Find where the given text appears and provide that cell's center as (X, Y) coordinate. 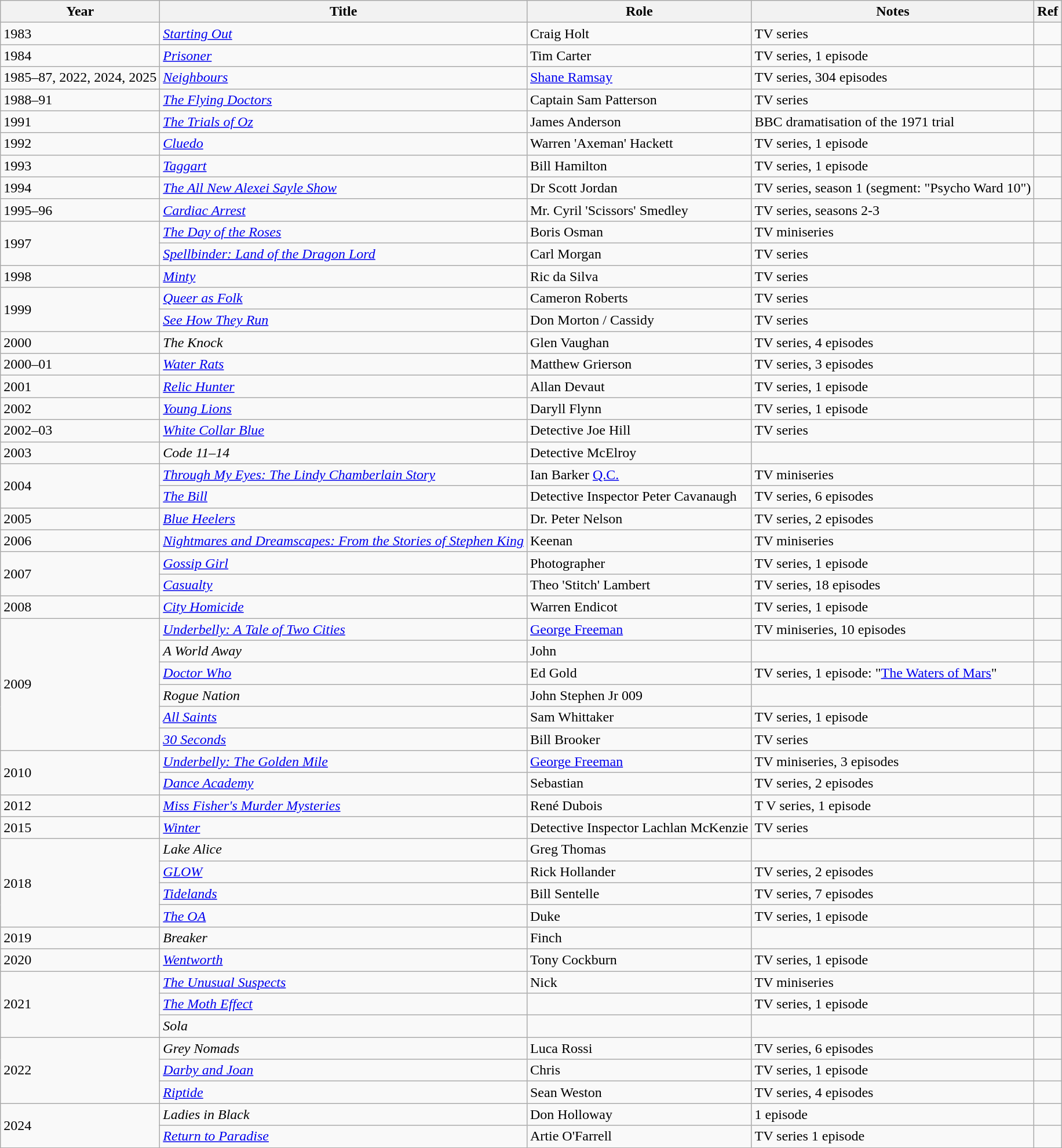
Young Lions (344, 409)
The Knock (344, 342)
Theo 'Stitch' Lambert (639, 585)
Neighbours (344, 78)
2006 (80, 541)
White Collar Blue (344, 431)
Year (80, 12)
Rick Hollander (639, 872)
Darby and Joan (344, 1070)
2001 (80, 387)
Sam Whittaker (639, 717)
Glen Vaughan (639, 342)
Riptide (344, 1092)
Spellbinder: Land of the Dragon Lord (344, 254)
2010 (80, 772)
Rogue Nation (344, 695)
The Day of the Roses (344, 232)
Sebastian (639, 783)
Code 11–14 (344, 453)
Luca Rossi (639, 1048)
Bill Sentelle (639, 894)
The Moth Effect (344, 1004)
Detective McElroy (639, 453)
Role (639, 12)
TV miniseries, 3 episodes (893, 761)
A World Away (344, 651)
2004 (80, 486)
30 Seconds (344, 739)
Notes (893, 12)
1998 (80, 276)
1983 (80, 34)
Minty (344, 276)
Underbelly: The Golden Mile (344, 761)
City Homicide (344, 607)
Ref (1048, 12)
Water Rats (344, 365)
TV series 1 episode (893, 1136)
Prisoner (344, 56)
BBC dramatisation of the 1971 trial (893, 122)
Finch (639, 938)
TV series, season 1 (segment: "Psycho Ward 10") (893, 188)
Dr. Peter Nelson (639, 519)
Tim Carter (639, 56)
Winter (344, 828)
Cardiac Arrest (344, 210)
Title (344, 12)
1 episode (893, 1114)
1994 (80, 188)
Chris (639, 1070)
1988–91 (80, 100)
2018 (80, 883)
Captain Sam Patterson (639, 100)
TV series, 1 episode: "The Waters of Mars" (893, 673)
1992 (80, 144)
2021 (80, 1004)
2003 (80, 453)
1993 (80, 166)
2020 (80, 960)
Dr Scott Jordan (639, 188)
Bill Hamilton (639, 166)
2008 (80, 607)
All Saints (344, 717)
Carl Morgan (639, 254)
Ed Gold (639, 673)
John Stephen Jr 009 (639, 695)
Mr. Cyril 'Scissors' Smedley (639, 210)
Tidelands (344, 894)
Don Morton / Cassidy (639, 320)
Matthew Grierson (639, 365)
Nightmares and Dreamscapes: From the Stories of Stephen King (344, 541)
Dance Academy (344, 783)
Taggart (344, 166)
2007 (80, 574)
Return to Paradise (344, 1136)
Warren 'Axeman' Hackett (639, 144)
Boris Osman (639, 232)
The Flying Doctors (344, 100)
See How They Run (344, 320)
Artie O'Farrell (639, 1136)
Ladies in Black (344, 1114)
Cameron Roberts (639, 298)
1985–87, 2022, 2024, 2025 (80, 78)
Keenan (639, 541)
John (639, 651)
1991 (80, 122)
TV series, 7 episodes (893, 894)
Detective Inspector Lachlan McKenzie (639, 828)
Greg Thomas (639, 850)
James Anderson (639, 122)
2009 (80, 684)
The All New Alexei Sayle Show (344, 188)
Photographer (639, 563)
Cluedo (344, 144)
TV series, seasons 2-3 (893, 210)
Casualty (344, 585)
Duke (639, 916)
Breaker (344, 938)
Underbelly: A Tale of Two Cities (344, 629)
Miss Fisher's Murder Mysteries (344, 806)
Don Holloway (639, 1114)
Sean Weston (639, 1092)
Craig Holt (639, 34)
2000–01 (80, 365)
GLOW (344, 872)
Wentworth (344, 960)
Starting Out (344, 34)
Lake Alice (344, 850)
Tony Cockburn (639, 960)
Ian Barker Q.C. (639, 475)
Shane Ramsay (639, 78)
1997 (80, 243)
Sola (344, 1026)
T V series, 1 episode (893, 806)
TV miniseries, 10 episodes (893, 629)
Daryll Flynn (639, 409)
René Dubois (639, 806)
Queer as Folk (344, 298)
TV series, 18 episodes (893, 585)
2024 (80, 1125)
2000 (80, 342)
Nick (639, 982)
1999 (80, 309)
The Bill (344, 497)
1984 (80, 56)
Doctor Who (344, 673)
Grey Nomads (344, 1048)
The Unusual Suspects (344, 982)
2015 (80, 828)
2002 (80, 409)
The OA (344, 916)
Blue Heelers (344, 519)
Gossip Girl (344, 563)
Through My Eyes: The Lindy Chamberlain Story (344, 475)
2019 (80, 938)
2012 (80, 806)
Warren Endicot (639, 607)
The Trials of Oz (344, 122)
2005 (80, 519)
2002–03 (80, 431)
Bill Brooker (639, 739)
Detective Inspector Peter Cavanaugh (639, 497)
2022 (80, 1070)
Allan Devaut (639, 387)
TV series, 304 episodes (893, 78)
Relic Hunter (344, 387)
1995–96 (80, 210)
Detective Joe Hill (639, 431)
TV series, 3 episodes (893, 365)
Ric da Silva (639, 276)
